Return the [x, y] coordinate for the center point of the cell that contains the specified text.  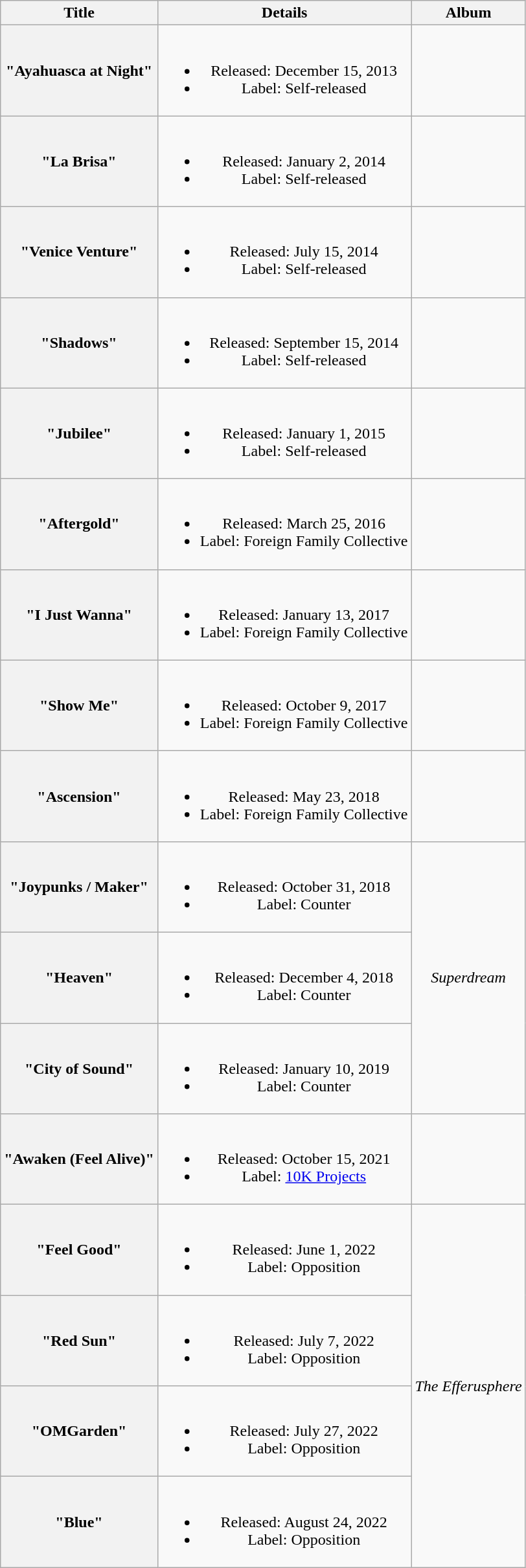
"Awaken (Feel Alive)" [79, 1159]
"Heaven" [79, 977]
Released: May 23, 2018Label: Foreign Family Collective [284, 796]
Released: June 1, 2022Label: Opposition [284, 1250]
"Red Sun" [79, 1341]
The Efferusphere [468, 1386]
Released: July 7, 2022Label: Opposition [284, 1341]
"Ascension" [79, 796]
Released: January 13, 2017Label: Foreign Family Collective [284, 615]
Released: September 15, 2014Label: Self-released [284, 343]
Released: October 15, 2021Label: 10K Projects [284, 1159]
Released: December 4, 2018Label: Counter [284, 977]
"Shadows" [79, 343]
Released: January 2, 2014Label: Self-released [284, 161]
Superdream [468, 977]
Released: August 24, 2022Label: Opposition [284, 1522]
Released: July 27, 2022Label: Opposition [284, 1431]
Title [79, 13]
Released: October 9, 2017Label: Foreign Family Collective [284, 705]
"Ayahuasca at Night" [79, 71]
"Aftergold" [79, 524]
Album [468, 13]
"Jubilee" [79, 433]
Released: January 1, 2015Label: Self-released [284, 433]
Released: January 10, 2019Label: Counter [284, 1069]
"OMGarden" [79, 1431]
Released: March 25, 2016Label: Foreign Family Collective [284, 524]
Released: December 15, 2013Label: Self-released [284, 71]
Details [284, 13]
"Joypunks / Maker" [79, 887]
"City of Sound" [79, 1069]
"I Just Wanna" [79, 615]
Released: October 31, 2018Label: Counter [284, 887]
"Venice Venture" [79, 252]
"Show Me" [79, 705]
"Blue" [79, 1522]
"La Brisa" [79, 161]
Released: July 15, 2014Label: Self-released [284, 252]
"Feel Good" [79, 1250]
